Extract the [x, y] coordinate from the center of the cell holding the provided text.  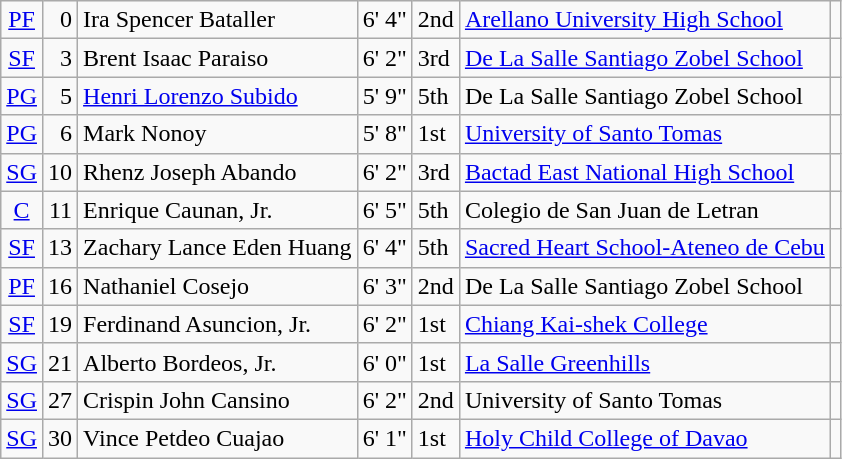
6' 1" [384, 438]
16 [60, 286]
0 [60, 20]
Ferdinand Asuncion, Jr. [218, 324]
Chiang Kai-shek College [644, 324]
Enrique Caunan, Jr. [218, 210]
Colegio de San Juan de Letran [644, 210]
3 [60, 58]
6' 5" [384, 210]
Holy Child College of Davao [644, 438]
Rhenz Joseph Abando [218, 172]
5' 9" [384, 96]
Sacred Heart School-Ateneo de Cebu [644, 248]
C [22, 210]
6 [60, 134]
21 [60, 362]
19 [60, 324]
La Salle Greenhills [644, 362]
Henri Lorenzo Subido [218, 96]
Brent Isaac Paraiso [218, 58]
Vince Petdeo Cuajao [218, 438]
30 [60, 438]
Crispin John Cansino [218, 400]
10 [60, 172]
Ira Spencer Bataller [218, 20]
5' 8" [384, 134]
6' 3" [384, 286]
Mark Nonoy [218, 134]
Bactad East National High School [644, 172]
6' 0" [384, 362]
13 [60, 248]
Nathaniel Cosejo [218, 286]
Zachary Lance Eden Huang [218, 248]
5 [60, 96]
27 [60, 400]
Arellano University High School [644, 20]
Alberto Bordeos, Jr. [218, 362]
11 [60, 210]
